Return (x, y) of the center of cell containing provided text 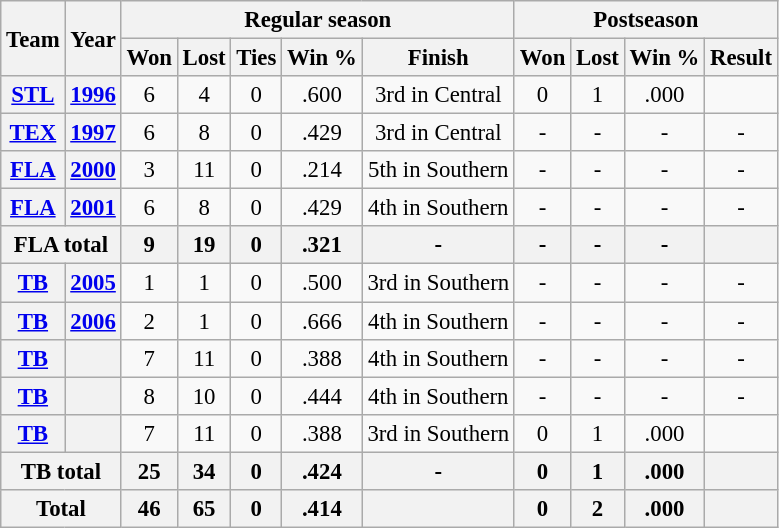
1996 (93, 95)
Team (33, 38)
.666 (322, 321)
3 (149, 170)
TEX (33, 133)
34 (204, 471)
Year (93, 38)
TB total (61, 471)
Postseason (646, 20)
19 (204, 245)
9 (149, 245)
Result (742, 58)
2005 (93, 283)
Total (61, 509)
.600 (322, 95)
2000 (93, 170)
.500 (322, 283)
10 (204, 396)
.424 (322, 471)
FLA total (61, 245)
65 (204, 509)
.214 (322, 170)
.414 (322, 509)
STL (33, 95)
4 (204, 95)
.444 (322, 396)
1997 (93, 133)
Ties (256, 58)
Regular season (318, 20)
Finish (438, 58)
46 (149, 509)
.321 (322, 245)
2001 (93, 208)
25 (149, 471)
5th in Southern (438, 170)
2006 (93, 321)
